Pinpoint the cell where the given text exists, returning its (X, Y) midpoint coordinate. 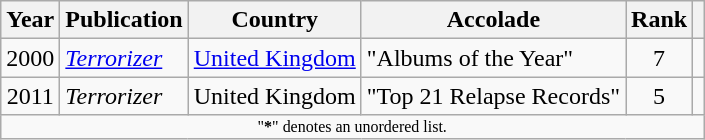
Accolade (493, 20)
Rank (660, 20)
Year (30, 20)
"Top 21 Relapse Records" (493, 96)
7 (660, 58)
Publication (124, 20)
5 (660, 96)
2000 (30, 58)
Country (274, 20)
"Albums of the Year" (493, 58)
2011 (30, 96)
"*" denotes an unordered list. (352, 127)
